Search for the cell housing the specified text and yield its [X, Y] center coordinate. 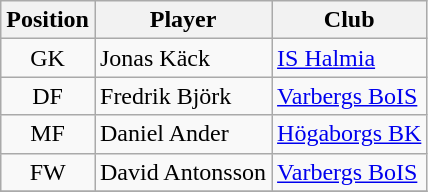
Club [350, 20]
Daniel Ander [182, 134]
Jonas Käck [182, 58]
IS Halmia [350, 58]
GK [48, 58]
Högaborgs BK [350, 134]
Position [48, 20]
MF [48, 134]
Fredrik Björk [182, 96]
Player [182, 20]
David Antonsson [182, 172]
FW [48, 172]
DF [48, 96]
